Pinpoint the cell where the given text exists, returning its [X, Y] midpoint coordinate. 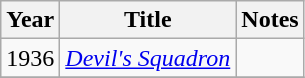
Title [148, 20]
Year [30, 20]
Devil's Squadron [148, 58]
1936 [30, 58]
Notes [270, 20]
